Search for the cell housing the specified text and yield its (X, Y) center coordinate. 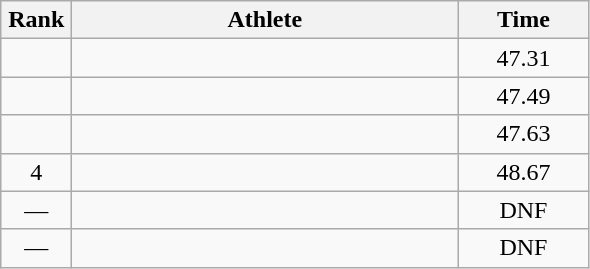
4 (36, 172)
47.63 (524, 134)
Athlete (265, 20)
47.49 (524, 96)
Time (524, 20)
48.67 (524, 172)
47.31 (524, 58)
Rank (36, 20)
